Return [X, Y] of the center of cell containing provided text 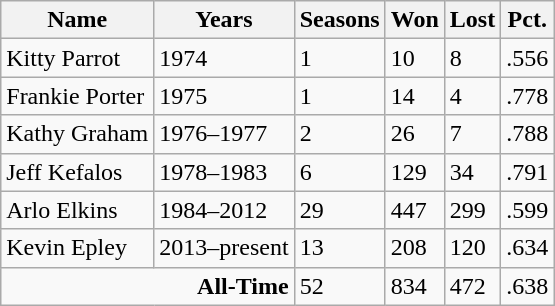
Kitty Parrot [78, 58]
52 [340, 286]
Jeff Kefalos [78, 172]
All-Time [148, 286]
.556 [528, 58]
34 [472, 172]
Name [78, 20]
.791 [528, 172]
8 [472, 58]
Pct. [528, 20]
Lost [472, 20]
7 [472, 134]
129 [414, 172]
834 [414, 286]
1984–2012 [224, 210]
Won [414, 20]
1978–1983 [224, 172]
208 [414, 248]
1975 [224, 96]
Seasons [340, 20]
.634 [528, 248]
Arlo Elkins [78, 210]
26 [414, 134]
.638 [528, 286]
13 [340, 248]
Kevin Epley [78, 248]
1974 [224, 58]
.788 [528, 134]
.599 [528, 210]
Years [224, 20]
4 [472, 96]
472 [472, 286]
Frankie Porter [78, 96]
1976–1977 [224, 134]
10 [414, 58]
120 [472, 248]
6 [340, 172]
Kathy Graham [78, 134]
14 [414, 96]
29 [340, 210]
447 [414, 210]
299 [472, 210]
2013–present [224, 248]
.778 [528, 96]
2 [340, 134]
